Locate the cell with the specified text and output its [x, y] center coordinate. 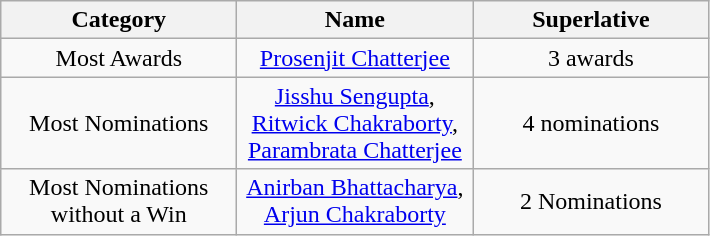
Most Nominations without a Win [119, 202]
Superlative [591, 20]
Anirban Bhattacharya, Arjun Chakraborty [355, 202]
Most Nominations [119, 123]
3 awards [591, 58]
4 nominations [591, 123]
Jisshu Sengupta, Ritwick Chakraborty, Parambrata Chatterjee [355, 123]
2 Nominations [591, 202]
Name [355, 20]
Prosenjit Chatterjee [355, 58]
Most Awards [119, 58]
Category [119, 20]
